Scan for the cell matching the given text and deliver its (x, y) coordinate at center. 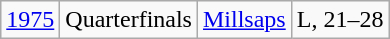
Quarterfinals (129, 20)
L, 21–28 (340, 20)
Millsaps (244, 20)
1975 (30, 20)
